From the cell containing the given text, extract its center point as (X, Y) coordinate. 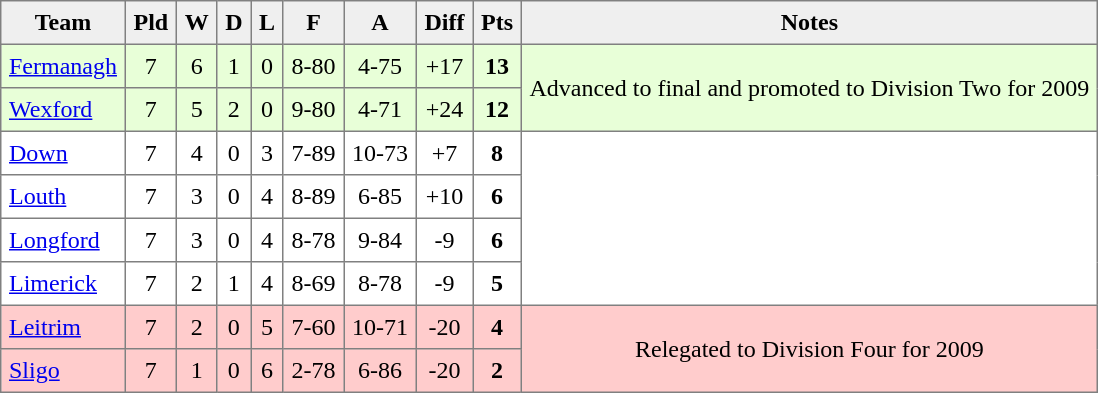
Advanced to final and promoted to Division Two for 2009 (809, 88)
Notes (809, 23)
Diff (444, 23)
+17 (444, 66)
Leitrim (63, 327)
Relegated to Division Four for 2009 (809, 348)
10-71 (380, 327)
F (313, 23)
Pts (497, 23)
Down (63, 153)
7-60 (313, 327)
Limerick (63, 284)
4-71 (380, 110)
12 (497, 110)
7-89 (313, 153)
Team (63, 23)
4-75 (380, 66)
A (380, 23)
Fermanagh (63, 66)
8-89 (313, 197)
8-80 (313, 66)
Wexford (63, 110)
+24 (444, 110)
9-84 (380, 240)
2-78 (313, 371)
9-80 (313, 110)
8-69 (313, 284)
8 (497, 153)
Louth (63, 197)
W (196, 23)
Pld (150, 23)
6-85 (380, 197)
+7 (444, 153)
13 (497, 66)
Sligo (63, 371)
L (268, 23)
D (234, 23)
Longford (63, 240)
6-86 (380, 371)
10-73 (380, 153)
+10 (444, 197)
